Capture the cell that displays the provided text and extract its [X, Y] central coordinate. 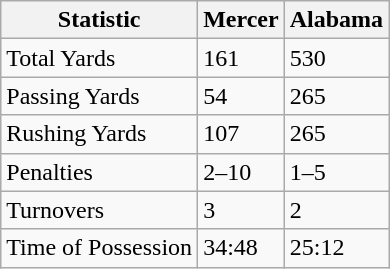
Penalties [100, 172]
25:12 [336, 248]
1–5 [336, 172]
161 [242, 58]
Passing Yards [100, 96]
Alabama [336, 20]
Total Yards [100, 58]
34:48 [242, 248]
107 [242, 134]
Mercer [242, 20]
54 [242, 96]
Rushing Yards [100, 134]
3 [242, 210]
2–10 [242, 172]
Turnovers [100, 210]
Time of Possession [100, 248]
530 [336, 58]
2 [336, 210]
Statistic [100, 20]
